Extract the [x, y] coordinate from the center of the cell holding the provided text.  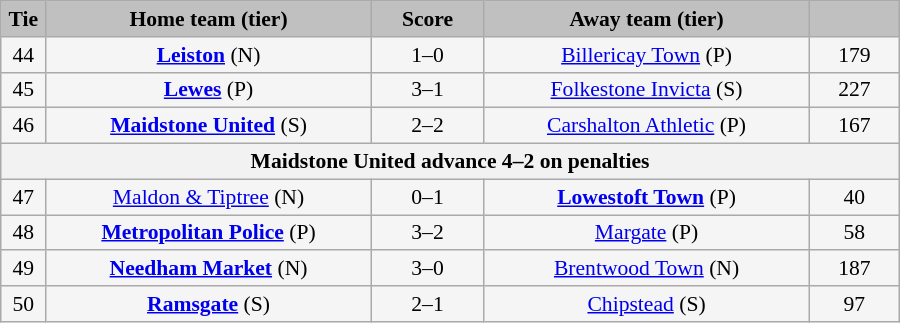
167 [854, 126]
97 [854, 304]
Carshalton Athletic (P) [647, 126]
3–1 [427, 90]
45 [24, 90]
Maidstone United (S) [209, 126]
2–2 [427, 126]
187 [854, 269]
2–1 [427, 304]
3–2 [427, 233]
Away team (tier) [647, 19]
Billericay Town (P) [647, 55]
46 [24, 126]
Folkestone Invicta (S) [647, 90]
Lewes (P) [209, 90]
48 [24, 233]
Chipstead (S) [647, 304]
40 [854, 197]
Lowestoft Town (P) [647, 197]
1–0 [427, 55]
Needham Market (N) [209, 269]
Home team (tier) [209, 19]
Maidstone United advance 4–2 on penalties [450, 162]
3–0 [427, 269]
49 [24, 269]
44 [24, 55]
Margate (P) [647, 233]
179 [854, 55]
Leiston (N) [209, 55]
58 [854, 233]
0–1 [427, 197]
Brentwood Town (N) [647, 269]
Tie [24, 19]
Ramsgate (S) [209, 304]
50 [24, 304]
227 [854, 90]
Score [427, 19]
Metropolitan Police (P) [209, 233]
Maldon & Tiptree (N) [209, 197]
47 [24, 197]
